Determine the (X, Y) coordinate at the center of the cell enclosing the given text.  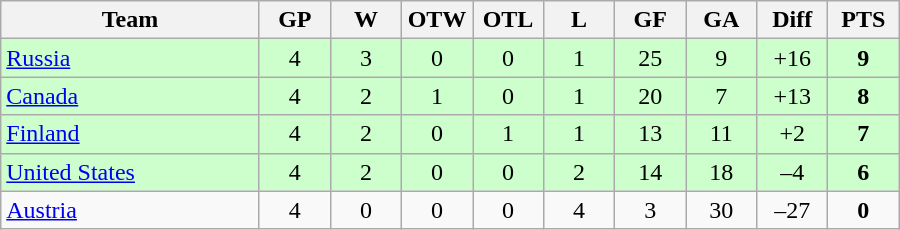
13 (650, 134)
11 (722, 134)
14 (650, 172)
OTW (436, 20)
Team (130, 20)
GA (722, 20)
6 (864, 172)
Diff (792, 20)
+13 (792, 96)
GP (294, 20)
8 (864, 96)
United States (130, 172)
Finland (130, 134)
PTS (864, 20)
18 (722, 172)
20 (650, 96)
Canada (130, 96)
–4 (792, 172)
Russia (130, 58)
–27 (792, 210)
L (580, 20)
+2 (792, 134)
30 (722, 210)
OTL (508, 20)
GF (650, 20)
Austria (130, 210)
25 (650, 58)
+16 (792, 58)
W (366, 20)
